Pinpoint the cell where the given text exists, returning its (X, Y) midpoint coordinate. 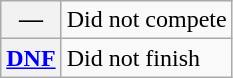
Did not finish (146, 58)
Did not compete (146, 20)
— (31, 20)
DNF (31, 58)
